Extract the [x, y] coordinate from the center of the cell holding the provided text.  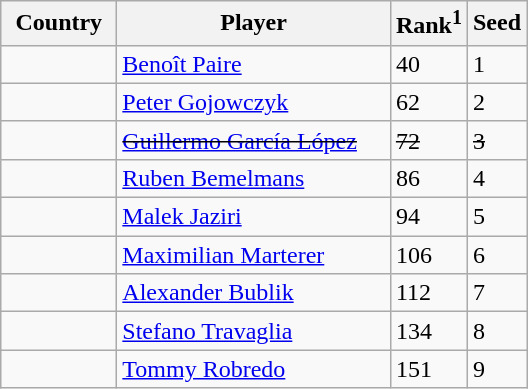
Country [59, 24]
134 [428, 331]
Maximilian Marterer [254, 255]
40 [428, 64]
112 [428, 293]
4 [496, 178]
1 [496, 64]
Seed [496, 24]
62 [428, 102]
Malek Jaziri [254, 217]
151 [428, 369]
7 [496, 293]
Peter Gojowczyk [254, 102]
Tommy Robredo [254, 369]
Stefano Travaglia [254, 331]
106 [428, 255]
8 [496, 331]
9 [496, 369]
86 [428, 178]
Alexander Bublik [254, 293]
2 [496, 102]
72 [428, 140]
Ruben Bemelmans [254, 178]
94 [428, 217]
Rank1 [428, 24]
5 [496, 217]
6 [496, 255]
Guillermo García López [254, 140]
Player [254, 24]
3 [496, 140]
Benoît Paire [254, 64]
